Return [X, Y] of the center of cell containing provided text 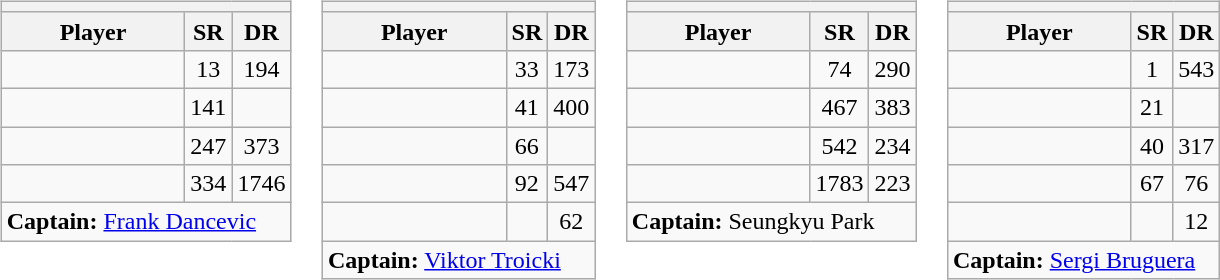
41 [527, 107]
547 [572, 184]
334 [208, 184]
373 [262, 145]
33 [527, 69]
67 [1152, 184]
Captain: Frank Dancevic [146, 222]
247 [208, 145]
Captain: Viktor Troicki [458, 260]
194 [262, 69]
400 [572, 107]
173 [572, 69]
92 [527, 184]
141 [208, 107]
1746 [262, 184]
543 [1196, 69]
290 [892, 69]
223 [892, 184]
13 [208, 69]
62 [572, 222]
Captain: Sergi Bruguera [1083, 260]
40 [1152, 145]
74 [840, 69]
383 [892, 107]
234 [892, 145]
76 [1196, 184]
12 [1196, 222]
542 [840, 145]
21 [1152, 107]
Captain: Seungkyu Park [771, 222]
467 [840, 107]
317 [1196, 145]
66 [527, 145]
1 [1152, 69]
1783 [840, 184]
